For the text-containing cell, return its midpoint in (X, Y) coordinate format. 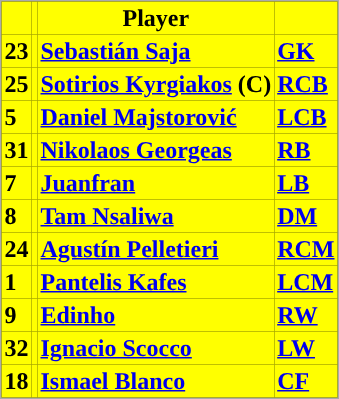
Pantelis Kafes (156, 282)
Sotirios Kyrgiakos (C) (156, 84)
1 (17, 282)
9 (17, 314)
Nikolaos Georgeas (156, 150)
RB (306, 150)
LB (306, 182)
Sebastián Saja (156, 50)
CF (306, 380)
Juanfran (156, 182)
RCB (306, 84)
DM (306, 216)
LCM (306, 282)
Ismael Blanco (156, 380)
7 (17, 182)
GK (306, 50)
23 (17, 50)
5 (17, 116)
LCB (306, 116)
25 (17, 84)
8 (17, 216)
Tam Nsaliwa (156, 216)
Edinho (156, 314)
RCM (306, 248)
24 (17, 248)
Ignacio Scocco (156, 348)
Agustín Pelletieri (156, 248)
LW (306, 348)
RW (306, 314)
31 (17, 150)
Player (156, 18)
Daniel Majstorović (156, 116)
32 (17, 348)
18 (17, 380)
